Identify which cell holds the provided text, then report its (x, y) central coordinate. 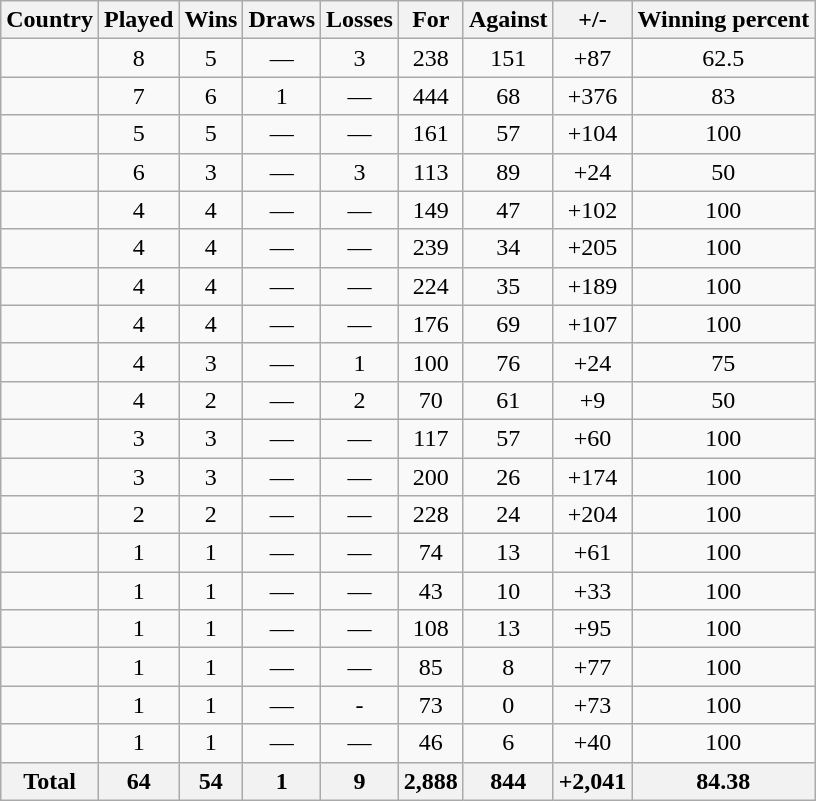
7 (138, 96)
844 (508, 781)
+/- (592, 20)
+376 (592, 96)
149 (430, 210)
+95 (592, 629)
Winning percent (724, 20)
35 (508, 286)
Draws (282, 20)
43 (430, 591)
24 (508, 515)
+189 (592, 286)
200 (430, 477)
444 (430, 96)
224 (430, 286)
+102 (592, 210)
9 (360, 781)
89 (508, 172)
74 (430, 553)
For (430, 20)
64 (138, 781)
69 (508, 324)
113 (430, 172)
+33 (592, 591)
239 (430, 248)
+61 (592, 553)
+2,041 (592, 781)
+73 (592, 705)
Losses (360, 20)
2,888 (430, 781)
176 (430, 324)
+77 (592, 667)
Played (138, 20)
68 (508, 96)
238 (430, 58)
47 (508, 210)
+104 (592, 134)
0 (508, 705)
+204 (592, 515)
83 (724, 96)
228 (430, 515)
108 (430, 629)
85 (430, 667)
34 (508, 248)
73 (430, 705)
+60 (592, 438)
46 (430, 743)
26 (508, 477)
61 (508, 400)
Country (50, 20)
+40 (592, 743)
70 (430, 400)
Total (50, 781)
161 (430, 134)
76 (508, 362)
84.38 (724, 781)
Against (508, 20)
+107 (592, 324)
+87 (592, 58)
+174 (592, 477)
75 (724, 362)
151 (508, 58)
10 (508, 591)
+205 (592, 248)
117 (430, 438)
62.5 (724, 58)
54 (211, 781)
+9 (592, 400)
Wins (211, 20)
- (360, 705)
